Search for the cell housing the specified text and yield its (X, Y) center coordinate. 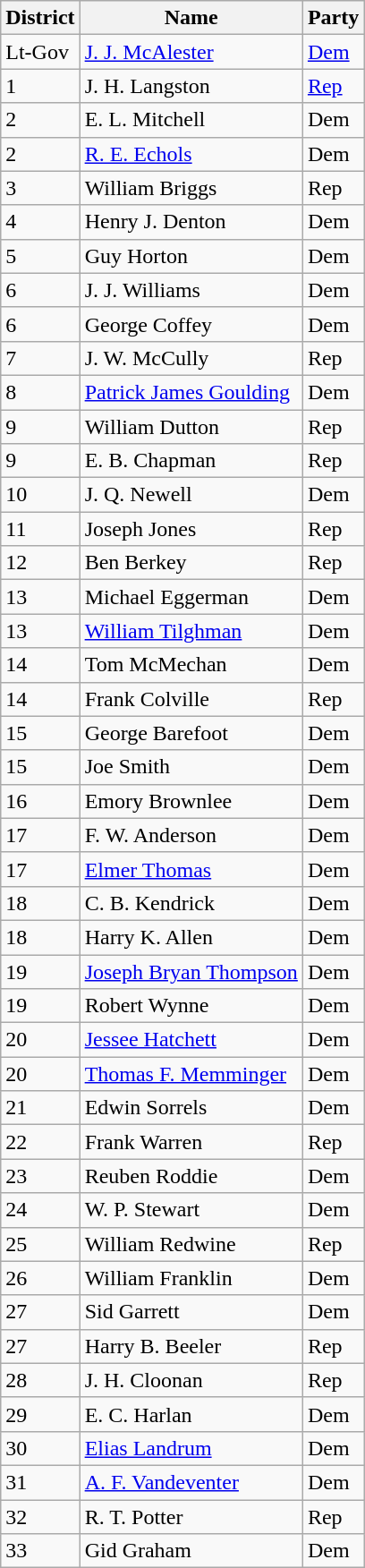
24 (40, 1210)
J. J. McAlester (191, 52)
Ben Berkey (191, 563)
12 (40, 563)
Frank Warren (191, 1142)
8 (40, 392)
Patrick James Goulding (191, 392)
5 (40, 256)
Edwin Sorrels (191, 1108)
16 (40, 801)
J. H. Langston (191, 86)
28 (40, 1380)
30 (40, 1448)
26 (40, 1278)
J. Q. Newell (191, 495)
7 (40, 358)
C. B. Kendrick (191, 903)
E. B. Chapman (191, 461)
Lt-Gov (40, 52)
Jessee Hatchett (191, 1040)
R. T. Potter (191, 1517)
Name (191, 18)
23 (40, 1176)
32 (40, 1517)
29 (40, 1414)
Joe Smith (191, 767)
W. P. Stewart (191, 1210)
3 (40, 188)
Robert Wynne (191, 1006)
Elias Landrum (191, 1448)
1 (40, 86)
21 (40, 1108)
Joseph Jones (191, 529)
William Tilghman (191, 631)
25 (40, 1244)
Party (333, 18)
J. J. Williams (191, 290)
Michael Eggerman (191, 597)
31 (40, 1482)
Harry K. Allen (191, 937)
F. W. Anderson (191, 835)
Tom McMechan (191, 665)
Elmer Thomas (191, 869)
A. F. Vandeventer (191, 1482)
George Coffey (191, 324)
Henry J. Denton (191, 222)
District (40, 18)
George Barefoot (191, 733)
William Redwine (191, 1244)
Gid Graham (191, 1551)
J. W. McCully (191, 358)
E. L. Mitchell (191, 120)
10 (40, 495)
Thomas F. Memminger (191, 1074)
22 (40, 1142)
E. C. Harlan (191, 1414)
William Dutton (191, 427)
Frank Colville (191, 699)
Harry B. Beeler (191, 1346)
33 (40, 1551)
William Franklin (191, 1278)
R. E. Echols (191, 154)
Reuben Roddie (191, 1176)
J. H. Cloonan (191, 1380)
Sid Garrett (191, 1312)
William Briggs (191, 188)
Emory Brownlee (191, 801)
4 (40, 222)
11 (40, 529)
Guy Horton (191, 256)
Joseph Bryan Thompson (191, 971)
